Pinpoint the cell where the given text exists, returning its (X, Y) midpoint coordinate. 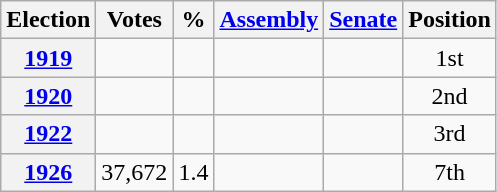
% (194, 20)
1922 (48, 134)
Assembly (269, 20)
1919 (48, 58)
7th (450, 172)
Votes (134, 20)
1926 (48, 172)
Position (450, 20)
3rd (450, 134)
Senate (364, 20)
1.4 (194, 172)
1st (450, 58)
1920 (48, 96)
37,672 (134, 172)
Election (48, 20)
2nd (450, 96)
